Locate the cell with the specified text and output its (X, Y) center coordinate. 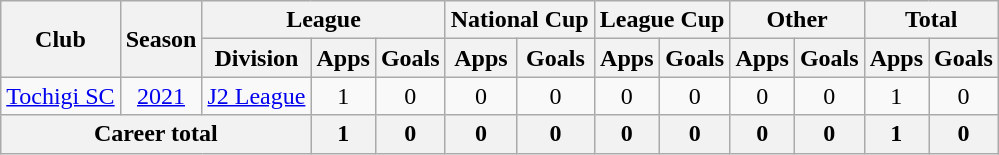
2021 (161, 96)
Career total (156, 134)
J2 League (256, 96)
National Cup (520, 20)
Other (797, 20)
Tochigi SC (60, 96)
League Cup (662, 20)
Division (256, 58)
Club (60, 39)
League (324, 20)
Total (931, 20)
Season (161, 39)
